Return the (X, Y) coordinate for the center point of the cell that contains the specified text.  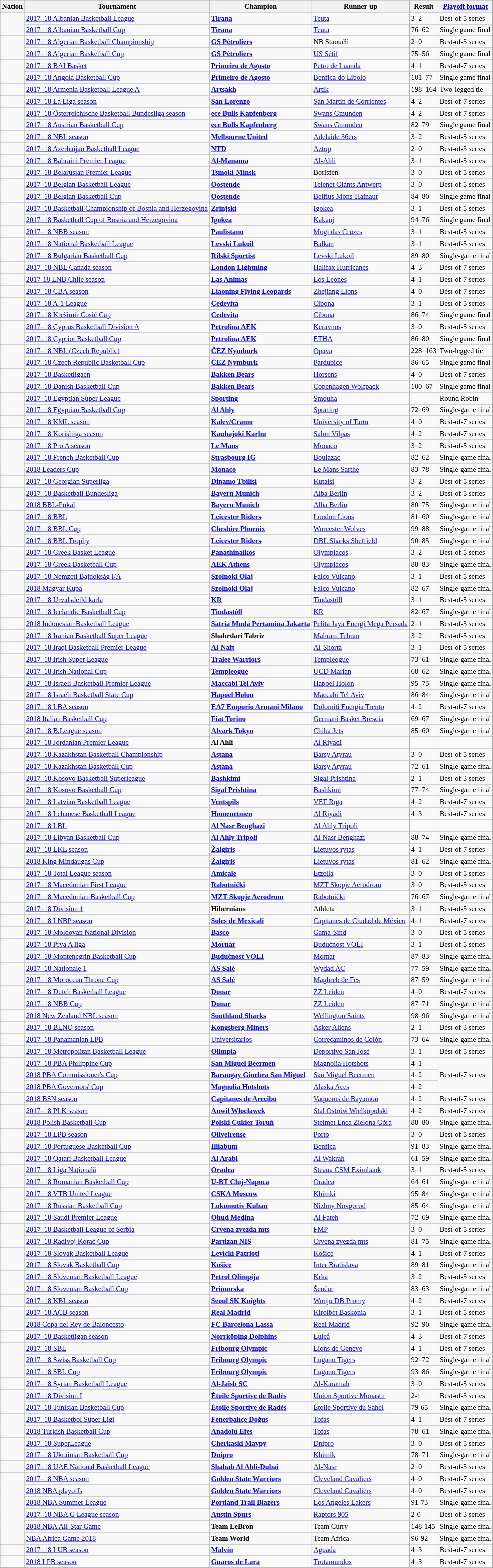
2018 King Mindaugas Cup (117, 861)
Kauhajoki Karhu (261, 434)
Krka (361, 1277)
77–59 (424, 968)
2017–18 BLNO season (117, 1028)
2017–18 Basketbol Süper Ligi (117, 1420)
Athleta (361, 909)
2017–18 Krešimir Ćosić Cup (117, 315)
80–75 (424, 505)
2017–18 Úrvalsdeild karla (117, 600)
2017–18 Bahraini Premier League (117, 161)
Kalev/Cramo (261, 422)
Halifax Hurricanes (361, 268)
2017–18 Albanian Basketball Cup (117, 30)
2-1 (424, 1396)
Raptors 905 (361, 1515)
Basco (261, 933)
Mahram Tehran (361, 636)
2018 NBA Summer League (117, 1503)
2017–18 VTB United League (117, 1194)
2017–18 Korisliiga season (117, 434)
2017–18 Kosovo Basketball Superleague (117, 778)
Adelaide 36ers (361, 137)
2017–18 Israeli Basketball State Cup (117, 695)
2018 BSN season (117, 1099)
2017–18 Nationale 1 (117, 968)
Partizan NIS (261, 1241)
Al-Jaish SC (261, 1384)
Melbourne United (261, 137)
Team World (261, 1538)
2017–18 Lebanese Basketball League (117, 814)
DBL Sharks Sheffield (361, 541)
Team LeBron (261, 1526)
87–59 (424, 980)
CSKA Moscow (261, 1194)
Alvark Tokyo (261, 731)
Benfica (361, 1146)
Khimki (361, 1194)
83–78 (424, 470)
Liaoning Flying Leopards (261, 291)
Zrinjski (261, 208)
Oliveirense (261, 1135)
2017–18 SBL Cup (117, 1372)
UCD Marian (361, 671)
2017–18 BAI Basket (117, 66)
76–62 (424, 30)
94–76 (424, 220)
64–61 (424, 1182)
90–85 (424, 541)
2017–18 Kazakhstan Basketball Cup (117, 766)
2017–18 LBA season (117, 707)
2017–18 Ukrainian Basketball Cup (117, 1455)
2017–18 Slovenian Basketball Cup (117, 1289)
Homenetmen (261, 814)
Wydad AC (361, 968)
2017–18 Qatari Basketball League (117, 1158)
Telenet Giants Antwerp (361, 185)
2017–18 CBA season (117, 291)
68–62 (424, 671)
Deportivo San José (361, 1051)
2018 New Zealand NBL season (117, 1016)
86–65 (424, 363)
Los Angeles Lakers (361, 1503)
Playoff format (465, 6)
Vaqueros de Bayamon (361, 1099)
82–62 (424, 458)
2017-18 LNB Chile season (117, 280)
2017–18 Latvian Basketball League (117, 802)
96-92 (424, 1538)
Malvín (261, 1550)
Asker Aliens (361, 1028)
Pelita Jaya Energi Mega Persada (361, 624)
2017–18 Irish National Cup (117, 671)
2018 Copa del Rey de Baloncesto (117, 1325)
2017–18 Slovak Basketball Cup (117, 1265)
FMP (361, 1230)
73–64 (424, 1040)
2017–18 Pro A season (117, 446)
84–80 (424, 196)
Le Mans Sarthe (361, 470)
Paulistano (261, 232)
2017–18 A-1 League (117, 303)
2017–18 LKL season (117, 850)
2017–18 Basketball Championship of Bosnia and Herzegovina (117, 208)
2017–18 UAE National Basketball League (117, 1467)
89–80 (424, 256)
Lions de Genève (361, 1348)
2017–18 Radivoj Korać Cup (117, 1241)
Tralee Warriors (261, 660)
2017–18 Israeli Basketball Premier League (117, 683)
93–86 (424, 1372)
86–74 (424, 315)
2018 LPB season (117, 1562)
AEK Athens (261, 565)
2017–18 Swiss Basketball Cup (117, 1360)
Al-Nasr (361, 1467)
2017–18 NBL Canada season (117, 268)
2017–18 Division I (117, 1396)
2017–18 Irish Super League (117, 660)
NTD (261, 149)
Shabab Al Ahli-Dubai (261, 1467)
2017–18 Cyprus Basketball Division A (117, 327)
Universitarios (261, 1040)
2017–18 Iranian Basketball Super League (117, 636)
2017–18 Danish Basketball Cup (117, 386)
Keravnos (361, 327)
Al-Shorta (361, 648)
University of Tartu (361, 422)
Guaros de Lara (261, 1562)
2017–18 Kosovo Basketball Cup (117, 790)
2017–18 Syrian Basketball League (117, 1384)
Al Ahli (261, 743)
2017–18 Basketball League of Serbia (117, 1230)
2017–18 Moldovan National Division (117, 933)
73–61 (424, 660)
Wellington Saints (361, 1016)
99–88 (424, 529)
Dolomiti Energia Trento (361, 707)
2017–18 Bulgarian Basketball Cup (117, 256)
2017–18 Montenegrin Basketball Cup (117, 956)
198–164 (424, 90)
2017–18 Libyan Basketball Cup (117, 838)
Al-Ahli (361, 161)
2017–18 Slovenian Basketball League (117, 1277)
100–67 (424, 386)
101–77 (424, 78)
Los Leones (361, 280)
Aguada (361, 1550)
2017–18 Algerian Basketball Cup (117, 54)
Trotamundos (361, 1562)
2017–18 Algerian Basketball Championship (117, 42)
Zhejiang Lions (361, 291)
Le Mans (261, 446)
Barangay Ginebra San Miguel (261, 1075)
Khimik (361, 1455)
Al-Karamah (361, 1384)
2017–18 LBL (117, 826)
61–59 (424, 1158)
2018 Polish Basketball Cup (117, 1123)
Seoul SK Knights (261, 1301)
Stal Ostrów Wielkopolski (361, 1111)
2017–18 PLK season (117, 1111)
2017–18 KBL season (117, 1301)
Etzella (361, 873)
2017–18 Liga Națională (117, 1170)
81–62 (424, 861)
Capitanes de Ciudad de México (361, 921)
82–79 (424, 125)
95–84 (424, 1194)
Cheshire Phoenix (261, 529)
2017–18 NBA season (117, 1479)
Opava (361, 351)
2017–18 Egyptian Basketball Cup (117, 410)
2017–18 Saudi Premier League (117, 1218)
Champion (261, 6)
2017–18 French Basketball Cup (117, 458)
Petrol Olimpija (261, 1277)
2017–18 LNBP season (117, 921)
Wonju DB Promy (361, 1301)
Steaua CSM Eximbank (361, 1170)
Anadolu Efes (261, 1431)
Petro de Luanda (361, 66)
87–71 (424, 1004)
89–81 (424, 1265)
Polski Cukier Toruń (261, 1123)
Cherkaski Mavpy (261, 1443)
Salon Vilpas (361, 434)
88–74 (424, 838)
Team Curry (361, 1526)
Al Ahly (261, 410)
San Martín de Corrientes (361, 101)
2017–18 PBA Philippine Cup (117, 1063)
85–60 (424, 731)
2017–18 NBB season (117, 232)
2018 Turkish Basketball Cup (117, 1431)
Satria Muda Pertamina Jakarta (261, 624)
Union Sportive Monastir (361, 1396)
Panathinaikos (261, 553)
Al-Naft (261, 648)
Shahrdari Tabriz (261, 636)
2017–18 Basketball Bundesliga (117, 493)
Southland Sharks (261, 1016)
2017–18 NBB Cup (117, 1004)
2017–18 Portuguese Basketball Cup (117, 1146)
Rilski Sportist (261, 256)
2017–18 Greek Basket League (117, 553)
228–163 (424, 351)
87–83 (424, 956)
2017–18 La Liga season (117, 101)
2017–18 BBL Trophy (117, 541)
77–74 (424, 790)
2017–18 National Basketball League (117, 244)
2017–18 Cypriot Basketball Cup (117, 339)
Alaska Aces (361, 1087)
Smouha (361, 398)
72–61 (424, 766)
Lokomotiv Kuban (261, 1206)
Capitanes de Arecibo (261, 1099)
2017–18 Division 1 (117, 909)
78–71 (424, 1455)
2017–18 Metropolitan Basketball League (117, 1051)
2017–18 NBL season (117, 137)
2017–18 Icelandic Basketball Cup (117, 612)
Correcaminos de Colón (361, 1040)
Dinamo Tbilisi (261, 481)
2017–18 KML season (117, 422)
Las Animas (261, 280)
2017–18 Iraqi Basketball Premier League (117, 648)
Tsmoki-Minsk (261, 173)
2017–18 Belgian Basketball League (117, 185)
2017–18 BBL Cup (117, 529)
Balkan (361, 244)
Chiba Jets (361, 731)
Germani Basket Brescia (361, 719)
83–63 (424, 1289)
81–75 (424, 1241)
2017–18 Basketligan season (117, 1336)
FC Barcelona Lassa (261, 1325)
Amicale (261, 873)
2017–18 Egyptian Super League (117, 398)
2017–18 Armenia Basketball League A (117, 90)
Borisfen (361, 173)
2017–18 Moroccan Throne Cup (117, 980)
Aztop (361, 149)
2017–18 Angola Basketball Cup (117, 78)
Horsens (361, 375)
2017–18 Basketball Cup of Bosnia and Herzegovina (117, 220)
2017–18 Basketligaen (117, 375)
Soles de Mexicali (261, 921)
Mogi das Cruzes (361, 232)
VEF Rīga (361, 802)
2017–18 Macedonian First League (117, 885)
2018 BBL-Pokal (117, 505)
2017–18 Österreichische Basketball Bundesliga season (117, 113)
69–67 (424, 719)
2017–18 Nemzeti Bajnokság I/A (117, 576)
London Lions (361, 517)
Kongsberg Miners (261, 1028)
2018 PBA Governors' Cup (117, 1087)
Norrköping Dolphins (261, 1336)
Stelmet Enea Zielona Góra (361, 1123)
Al-Manama (261, 161)
2017–18 Russian Basketball Cup (117, 1206)
85–64 (424, 1206)
2-0 (424, 1515)
2017–18 Total League season (117, 873)
Artik (361, 90)
London Lightning (261, 268)
Luleå (361, 1336)
Inter Bratislava (361, 1265)
2017–18 Azerbaijan Basketball League (117, 149)
Belfius Mons-Hainaut (361, 196)
88–83 (424, 565)
2017–18 NBL (Czech Republic) (117, 351)
Hibernians (261, 909)
148-145 (424, 1526)
Nation (12, 6)
2017–18 Albanian Basketball League (117, 18)
2018 PBA Commissioner's Cup (117, 1075)
Olimpia (261, 1051)
Benfica do Libolo (361, 78)
2017–18 Belgian Basketball Cup (117, 196)
2017–18 LUB season (117, 1550)
2017–18 Tunisian Basketball Cup (117, 1408)
Šenčur (361, 1289)
Al Wakrah (361, 1158)
75–56 (424, 54)
Kirolbet Baskonia (361, 1313)
81–60 (424, 517)
2018 NBA playoffs (117, 1491)
Kakanj (361, 220)
Al Fateh (361, 1218)
2017–18 Kazakhstan Basketball Championship (117, 755)
Fiat Torino (261, 719)
98–96 (424, 1016)
Al Arabi (261, 1158)
2018 Leaders Cup (117, 470)
2017–18 Austrian Basketball Cup (117, 125)
2017–18 NBA G League season (117, 1515)
2017–18 Czech Republic Basketball Cup (117, 363)
95–75 (424, 683)
91–83 (424, 1146)
San Lorenzo (261, 101)
2017–18 B.League season (117, 731)
Maghreb de Fes (361, 980)
– (424, 398)
Porto (361, 1135)
92–72 (424, 1360)
86–80 (424, 339)
Nizhny Novgorod (361, 1206)
91-73 (424, 1503)
2017–18 LPB season (117, 1135)
Ohud Medina (261, 1218)
2017–18 Macedonian Basketball Cup (117, 897)
79-65 (424, 1408)
2017–18 Prva A liga (117, 945)
Illiabum (261, 1146)
Artsakh (261, 90)
92–90 (424, 1325)
2017–18 Romanian Basketball Cup (117, 1182)
2017–18 Panamanian LPB (117, 1040)
2017–18 ACB season (117, 1313)
2017–18 SuperLeague (117, 1443)
Tournament (117, 6)
2018 NBA All-Star Game (117, 1526)
Étoile Sportive du Sahel (361, 1408)
2017–18 Jordanian Premier League (117, 743)
2017–18 Belarusian Premier League (117, 173)
Anwil Włocławek (261, 1111)
2017–18 Dutch Basketball League (117, 992)
78–61 (424, 1431)
Runner-up (361, 6)
US Sétif (361, 54)
Kutaisi (361, 481)
ETHA (361, 339)
Copenhagen Wolfpack (361, 386)
Levickí Patrioti (261, 1253)
Team Africa (361, 1538)
NBA Africa Game 2018 (117, 1538)
2017–18 Georgian Superliga (117, 481)
Austin Spurs (261, 1515)
2017–18 SBL (117, 1348)
Ventspils (261, 802)
2017–18 BBL (117, 517)
Gama-Sind (361, 933)
Strasbourg IG (261, 458)
86–84 (424, 695)
Round Robin (465, 398)
Primorska (261, 1289)
Boulazac (361, 458)
2018 Italian Basketball Cup (117, 719)
2018 Indonesian Basketball League (117, 624)
76–67 (424, 897)
Portland Trail Blazers (261, 1503)
Fenerbahçe Doğuş (261, 1420)
2017–18 Slovak Basketball League (117, 1253)
88–80 (424, 1123)
Result (424, 6)
2017–18 Greek Basketball Cup (117, 565)
Pardubice (361, 363)
Worcester Wolves (361, 529)
2018 Magyar Kupa (117, 588)
U-BT Cluj-Napoca (261, 1182)
EA7 Emporio Armani Milano (261, 707)
NB Staouéli (361, 42)
